Detect which cell encompasses the target text, then output its (x, y) center coordinate. 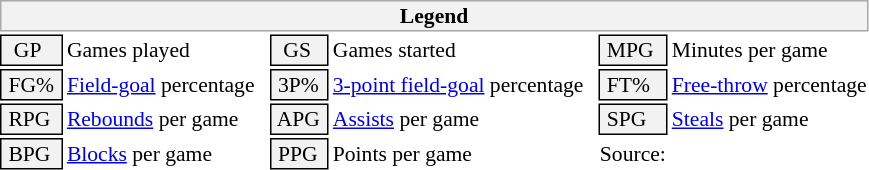
Games started (463, 50)
GS (300, 50)
FT% (632, 85)
Steals per game (769, 120)
3-point field-goal percentage (463, 85)
Games played (166, 50)
Minutes per game (769, 50)
SPG (632, 120)
BPG (31, 154)
Legend (434, 16)
Free-throw percentage (769, 85)
MPG (632, 50)
GP (31, 50)
Rebounds per game (166, 120)
Points per game (463, 154)
Assists per game (463, 120)
Source: (632, 154)
RPG (31, 120)
Blocks per game (166, 154)
Field-goal percentage (166, 85)
PPG (300, 154)
FG% (31, 85)
3P% (300, 85)
APG (300, 120)
